Scan for the cell matching the given text and deliver its [x, y] coordinate at center. 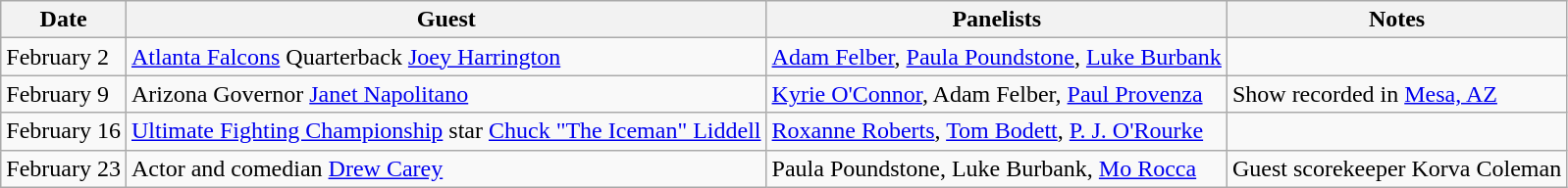
February 23 [64, 168]
Actor and comedian Drew Carey [445, 168]
Kyrie O'Connor, Adam Felber, Paul Provenza [997, 94]
Show recorded in Mesa, AZ [1396, 94]
Paula Poundstone, Luke Burbank, Mo Rocca [997, 168]
Adam Felber, Paula Poundstone, Luke Burbank [997, 57]
Ultimate Fighting Championship star Chuck "The Iceman" Liddell [445, 131]
Guest scorekeeper Korva Coleman [1396, 168]
February 2 [64, 57]
February 9 [64, 94]
Atlanta Falcons Quarterback Joey Harrington [445, 57]
February 16 [64, 131]
Guest [445, 20]
Date [64, 20]
Roxanne Roberts, Tom Bodett, P. J. O'Rourke [997, 131]
Panelists [997, 20]
Notes [1396, 20]
Arizona Governor Janet Napolitano [445, 94]
